Provide the (X, Y) coordinate of the cell's center where the given text is located.  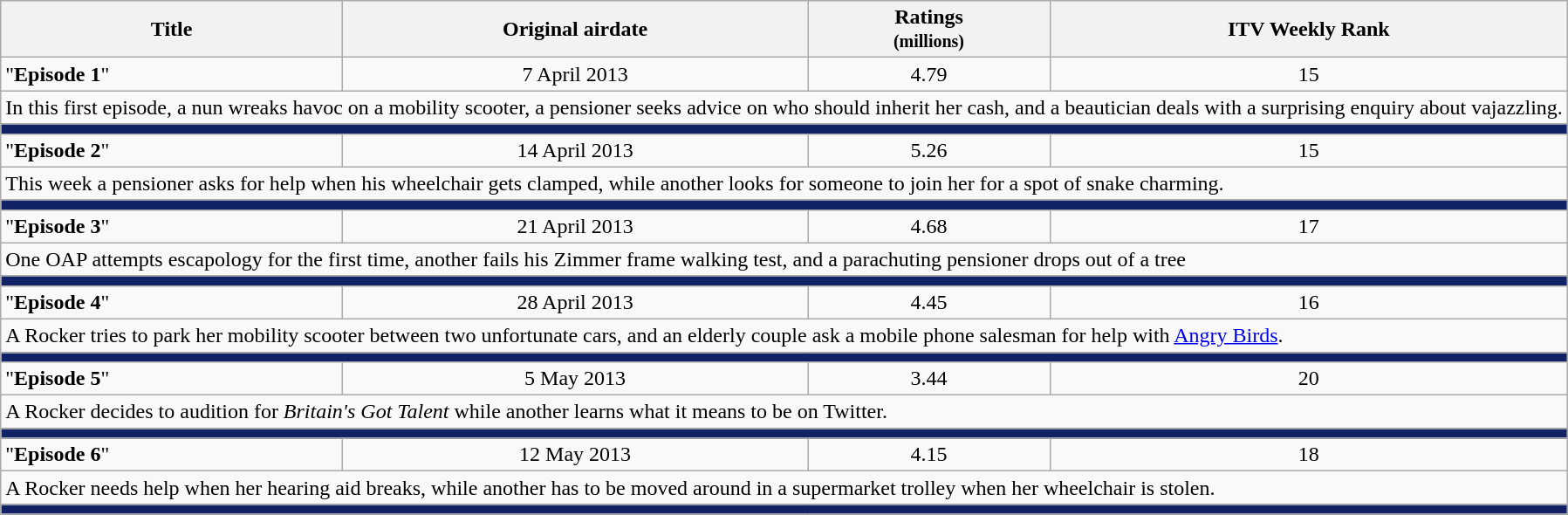
12 May 2013 (574, 455)
4.68 (929, 226)
This week a pensioner asks for help when his wheelchair gets clamped, while another looks for someone to join her for a spot of snake charming. (784, 183)
18 (1309, 455)
Title (172, 30)
One OAP attempts escapology for the first time, another fails his Zimmer frame walking test, and a parachuting pensioner drops out of a tree (784, 259)
21 April 2013 (574, 226)
20 (1309, 379)
4.45 (929, 302)
"Episode 6" (172, 455)
A Rocker decides to audition for Britain's Got Talent while another learns what it means to be on Twitter. (784, 412)
"Episode 4" (172, 302)
16 (1309, 302)
3.44 (929, 379)
4.79 (929, 74)
"Episode 3" (172, 226)
"Episode 1" (172, 74)
28 April 2013 (574, 302)
ITV Weekly Rank (1309, 30)
14 April 2013 (574, 150)
5 May 2013 (574, 379)
7 April 2013 (574, 74)
Ratings(millions) (929, 30)
A Rocker needs help when her hearing aid breaks, while another has to be moved around in a supermarket trolley when her wheelchair is stolen. (784, 488)
5.26 (929, 150)
4.15 (929, 455)
Original airdate (574, 30)
17 (1309, 226)
"Episode 5" (172, 379)
"Episode 2" (172, 150)
